Find where the given text appears and provide that cell's center as (X, Y) coordinate. 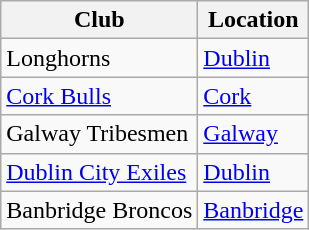
Galway (254, 134)
Banbridge (254, 210)
Cork Bulls (100, 96)
Banbridge Broncos (100, 210)
Cork (254, 96)
Location (254, 20)
Longhorns (100, 58)
Galway Tribesmen (100, 134)
Club (100, 20)
Dublin City Exiles (100, 172)
